Capture the cell that displays the provided text and extract its (x, y) central coordinate. 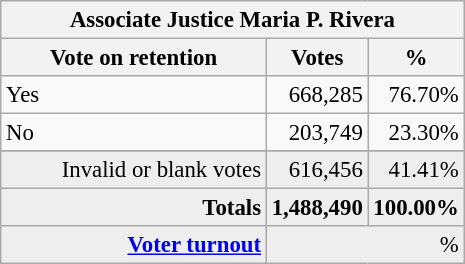
41.41% (416, 170)
1,488,490 (317, 208)
No (134, 133)
23.30% (416, 133)
100.00% (416, 208)
Yes (134, 95)
Voter turnout (134, 245)
616,456 (317, 170)
203,749 (317, 133)
76.70% (416, 95)
668,285 (317, 95)
Votes (317, 58)
Vote on retention (134, 58)
Totals (134, 208)
Invalid or blank votes (134, 170)
Associate Justice Maria P. Rivera (232, 20)
